Detect which cell encompasses the target text, then output its (X, Y) center coordinate. 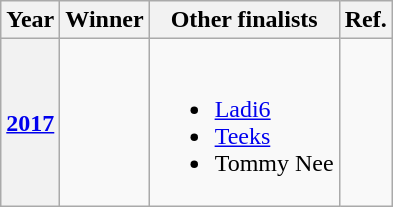
Year (30, 20)
Ref. (366, 20)
Ladi6TeeksTommy Nee (244, 122)
2017 (30, 122)
Other finalists (244, 20)
Winner (104, 20)
